Determine the (x, y) coordinate at the center of the cell enclosing the given text.  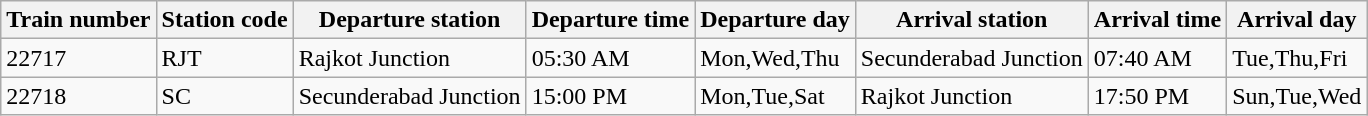
22718 (78, 96)
07:40 AM (1157, 58)
Train number (78, 20)
Sun,Tue,Wed (1297, 96)
Arrival station (972, 20)
Tue,Thu,Fri (1297, 58)
22717 (78, 58)
Mon,Tue,Sat (776, 96)
05:30 AM (610, 58)
Mon,Wed,Thu (776, 58)
Arrival time (1157, 20)
RJT (224, 58)
Departure station (410, 20)
Station code (224, 20)
Arrival day (1297, 20)
17:50 PM (1157, 96)
15:00 PM (610, 96)
Departure time (610, 20)
SC (224, 96)
Departure day (776, 20)
